Capture the cell that displays the provided text and extract its (x, y) central coordinate. 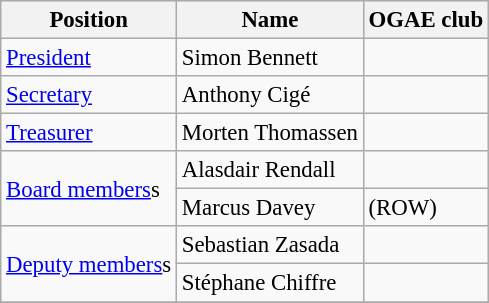
President (89, 58)
Position (89, 20)
(ROW) (426, 208)
Stéphane Chiffre (270, 283)
Name (270, 20)
OGAE club (426, 20)
Simon Bennett (270, 58)
Morten Thomassen (270, 133)
Alasdair Rendall (270, 170)
Deputy memberss (89, 264)
Board memberss (89, 188)
Secretary (89, 95)
Anthony Cigé (270, 95)
Treasurer (89, 133)
Marcus Davey (270, 208)
Sebastian Zasada (270, 245)
